Find where the given text appears and provide that cell's center as (X, Y) coordinate. 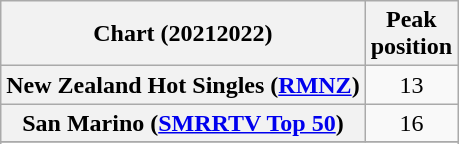
13 (411, 85)
New Zealand Hot Singles (RMNZ) (183, 85)
Peakposition (411, 34)
San Marino (SMRRTV Top 50) (183, 123)
Chart (20212022) (183, 34)
16 (411, 123)
